Find where the given text appears and provide that cell's center as [X, Y] coordinate. 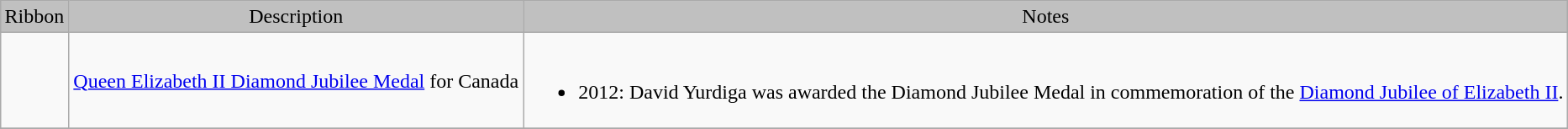
Queen Elizabeth II Diamond Jubilee Medal for Canada [296, 81]
Ribbon [34, 17]
Notes [1045, 17]
2012: David Yurdiga was awarded the Diamond Jubilee Medal in commemoration of the Diamond Jubilee of Elizabeth II. [1045, 81]
Description [296, 17]
